Return the (x, y) coordinate for the center point of the cell that contains the specified text.  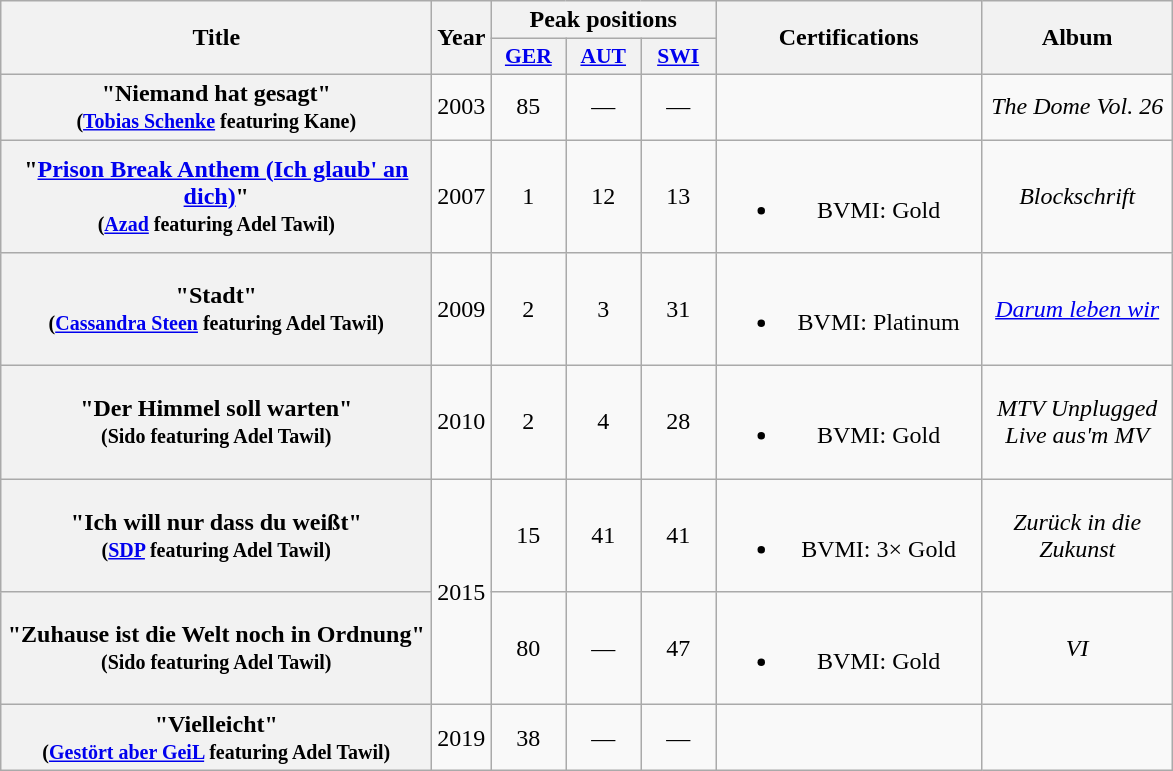
BVMI: Platinum (849, 310)
GER (528, 57)
47 (678, 648)
Year (462, 38)
Peak positions (604, 20)
15 (528, 536)
"Der Himmel soll warten" (Sido featuring Adel Tawil) (216, 422)
2009 (462, 310)
4 (604, 422)
28 (678, 422)
38 (528, 738)
3 (604, 310)
The Dome Vol. 26 (1078, 106)
"Ich will nur dass du weißt" (SDP featuring Adel Tawil) (216, 536)
80 (528, 648)
2019 (462, 738)
BVMI: 3× Gold (849, 536)
Title (216, 38)
1 (528, 196)
2015 (462, 592)
2010 (462, 422)
MTV Unplugged Live aus'm MV (1078, 422)
SWI (678, 57)
Album (1078, 38)
12 (604, 196)
VI (1078, 648)
Blockschrift (1078, 196)
85 (528, 106)
2007 (462, 196)
AUT (604, 57)
Certifications (849, 38)
"Zuhause ist die Welt noch in Ordnung" (Sido featuring Adel Tawil) (216, 648)
"Prison Break Anthem (Ich glaub' an dich)" (Azad featuring Adel Tawil) (216, 196)
2003 (462, 106)
"Stadt" (Cassandra Steen featuring Adel Tawil) (216, 310)
31 (678, 310)
"Niemand hat gesagt" (Tobias Schenke featuring Kane) (216, 106)
13 (678, 196)
"Vielleicht" (Gestört aber GeiL featuring Adel Tawil) (216, 738)
Darum leben wir (1078, 310)
Zurück in die Zukunst (1078, 536)
